Capture the cell that displays the provided text and extract its [x, y] central coordinate. 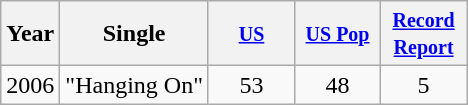
US Pop [338, 34]
48 [338, 85]
US [251, 34]
Year [30, 34]
53 [251, 85]
Single [134, 34]
2006 [30, 85]
"Hanging On" [134, 85]
Record Report [424, 34]
5 [424, 85]
